Extract the (X, Y) coordinate from the center of the cell holding the provided text.  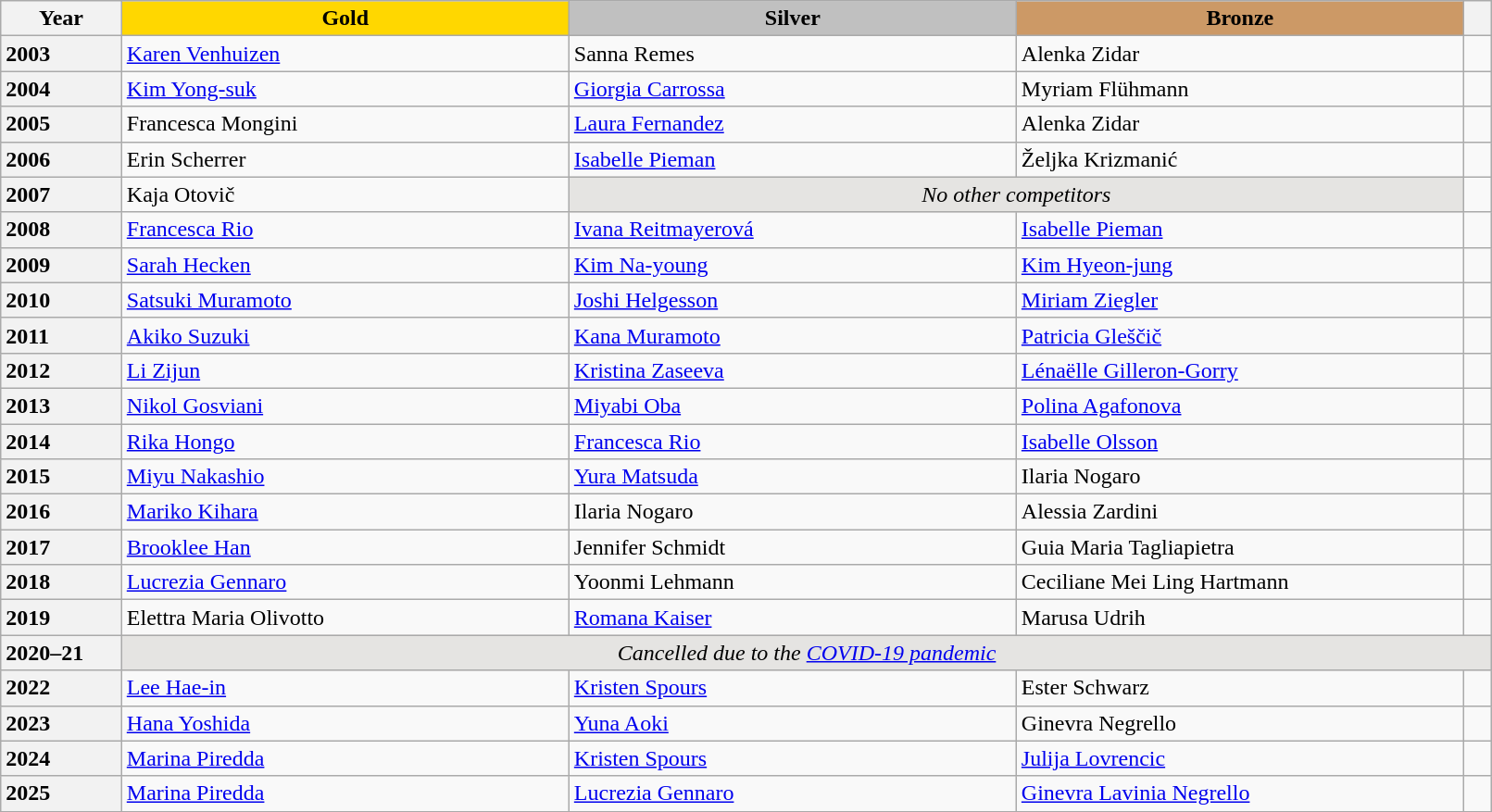
Yura Matsuda (793, 477)
Kim Hyeon-jung (1239, 265)
2004 (61, 89)
Ester Schwarz (1239, 688)
2005 (61, 124)
2024 (61, 758)
Yoonmi Lehmann (793, 582)
Ivana Reitmayerová (793, 230)
Marusa Udrih (1239, 618)
Cancelled due to the COVID-19 pandemic (807, 653)
2023 (61, 723)
Erin Scherrer (345, 159)
2016 (61, 512)
2025 (61, 793)
Yuna Aoki (793, 723)
Kana Muramoto (793, 335)
Francesca Mongini (345, 124)
2020–21 (61, 653)
Bronze (1239, 19)
Ceciliane Mei Ling Hartmann (1239, 582)
Sanna Remes (793, 54)
Myriam Flühmann (1239, 89)
Isabelle Olsson (1239, 442)
2008 (61, 230)
Gold (345, 19)
Kristina Zaseeva (793, 370)
Akiko Suzuki (345, 335)
Nikol Gosviani (345, 406)
Year (61, 19)
2011 (61, 335)
2009 (61, 265)
Miyu Nakashio (345, 477)
Giorgia Carrossa (793, 89)
2014 (61, 442)
2019 (61, 618)
2012 (61, 370)
Miyabi Oba (793, 406)
Li Zijun (345, 370)
Joshi Helgesson (793, 300)
Mariko Kihara (345, 512)
2003 (61, 54)
Guia Maria Tagliapietra (1239, 547)
Ginevra Negrello (1239, 723)
Željka Krizmanić (1239, 159)
2015 (61, 477)
Romana Kaiser (793, 618)
Patricia Gleščič (1239, 335)
Silver (793, 19)
Brooklee Han (345, 547)
Miriam Ziegler (1239, 300)
Laura Fernandez (793, 124)
Kim Yong-suk (345, 89)
Lénaëlle Gilleron-Gorry (1239, 370)
Polina Agafonova (1239, 406)
Lee Hae-in (345, 688)
Satsuki Muramoto (345, 300)
Hana Yoshida (345, 723)
2006 (61, 159)
Kim Na-young (793, 265)
2013 (61, 406)
2018 (61, 582)
2010 (61, 300)
Julija Lovrencic (1239, 758)
Elettra Maria Olivotto (345, 618)
Rika Hongo (345, 442)
2007 (61, 194)
No other competitors (1016, 194)
2022 (61, 688)
Karen Venhuizen (345, 54)
Alessia Zardini (1239, 512)
Kaja Otovič (345, 194)
Jennifer Schmidt (793, 547)
2017 (61, 547)
Ginevra Lavinia Negrello (1239, 793)
Sarah Hecken (345, 265)
